From the cell containing the given text, extract its center point as (x, y) coordinate. 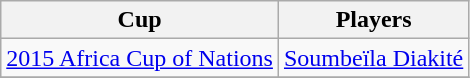
Players (373, 20)
Cup (140, 20)
2015 Africa Cup of Nations (140, 58)
Soumbeïla Diakité (373, 58)
